Determine the [x, y] coordinate at the center of the cell enclosing the given text.  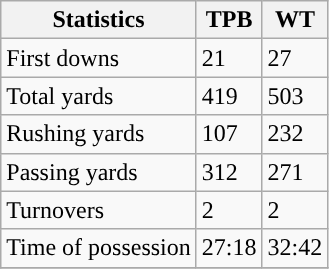
Total yards [99, 96]
Time of possession [99, 248]
Passing yards [99, 172]
Rushing yards [99, 134]
TPB [229, 20]
419 [229, 96]
503 [295, 96]
271 [295, 172]
232 [295, 134]
21 [229, 58]
27:18 [229, 248]
312 [229, 172]
Statistics [99, 20]
32:42 [295, 248]
Turnovers [99, 210]
WT [295, 20]
27 [295, 58]
107 [229, 134]
First downs [99, 58]
